For the text-containing cell, return its midpoint in (X, Y) coordinate format. 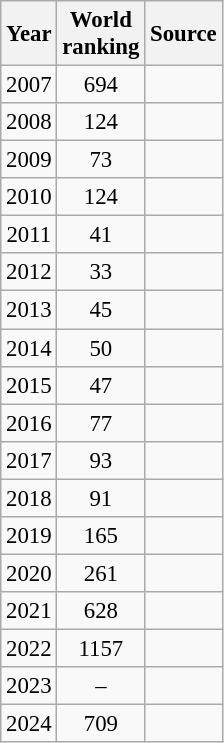
50 (101, 348)
694 (101, 85)
Year (29, 34)
93 (101, 460)
261 (101, 573)
2021 (29, 611)
41 (101, 235)
47 (101, 385)
2022 (29, 648)
2015 (29, 385)
2009 (29, 160)
2012 (29, 273)
2020 (29, 573)
2019 (29, 536)
2011 (29, 235)
– (101, 686)
2024 (29, 724)
33 (101, 273)
Source (184, 34)
2007 (29, 85)
1157 (101, 648)
Worldranking (101, 34)
2010 (29, 197)
628 (101, 611)
2018 (29, 498)
2023 (29, 686)
2017 (29, 460)
91 (101, 498)
73 (101, 160)
709 (101, 724)
2008 (29, 122)
77 (101, 423)
2013 (29, 310)
2014 (29, 348)
45 (101, 310)
165 (101, 536)
2016 (29, 423)
